Search for the cell housing the specified text and yield its [x, y] center coordinate. 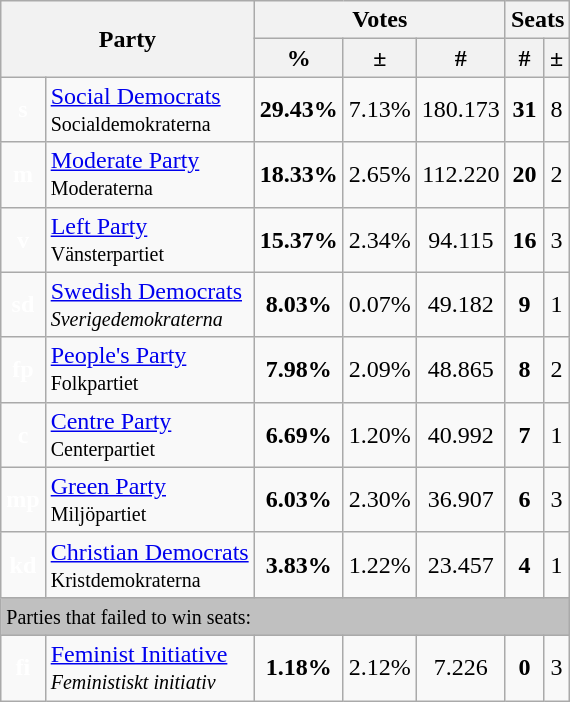
29.43% [298, 110]
3.83% [298, 564]
112.220 [460, 174]
1.22% [380, 564]
Christian DemocratsKristdemokraterna [150, 564]
180.173 [460, 110]
36.907 [460, 500]
1.20% [380, 434]
Party [128, 39]
2.34% [380, 240]
18.33% [298, 174]
40.992 [460, 434]
7 [524, 434]
m [23, 174]
8.03% [298, 304]
1.18% [298, 668]
Votes [380, 20]
7.98% [298, 370]
4 [524, 564]
15.37% [298, 240]
0 [524, 668]
kd [23, 564]
49.182 [460, 304]
7.13% [380, 110]
2.65% [380, 174]
94.115 [460, 240]
Social DemocratsSocialdemokraterna [150, 110]
% [298, 58]
0.07% [380, 304]
48.865 [460, 370]
Feminist InitiativeFeministiskt initiativ [150, 668]
sd [23, 304]
9 [524, 304]
Left PartyVänsterpartiet [150, 240]
2.30% [380, 500]
6.69% [298, 434]
s [23, 110]
2.09% [380, 370]
c [23, 434]
Parties that failed to win seats: [286, 616]
fi [23, 668]
fp [23, 370]
20 [524, 174]
16 [524, 240]
Green PartyMiljöpartiet [150, 500]
v [23, 240]
6 [524, 500]
31 [524, 110]
Moderate PartyModeraterna [150, 174]
23.457 [460, 564]
Swedish DemocratsSverigedemokraterna [150, 304]
7.226 [460, 668]
6.03% [298, 500]
Seats [537, 20]
People's PartyFolkpartiet [150, 370]
Centre PartyCenterpartiet [150, 434]
2.12% [380, 668]
mp [23, 500]
